Identify which cell holds the provided text, then report its (X, Y) central coordinate. 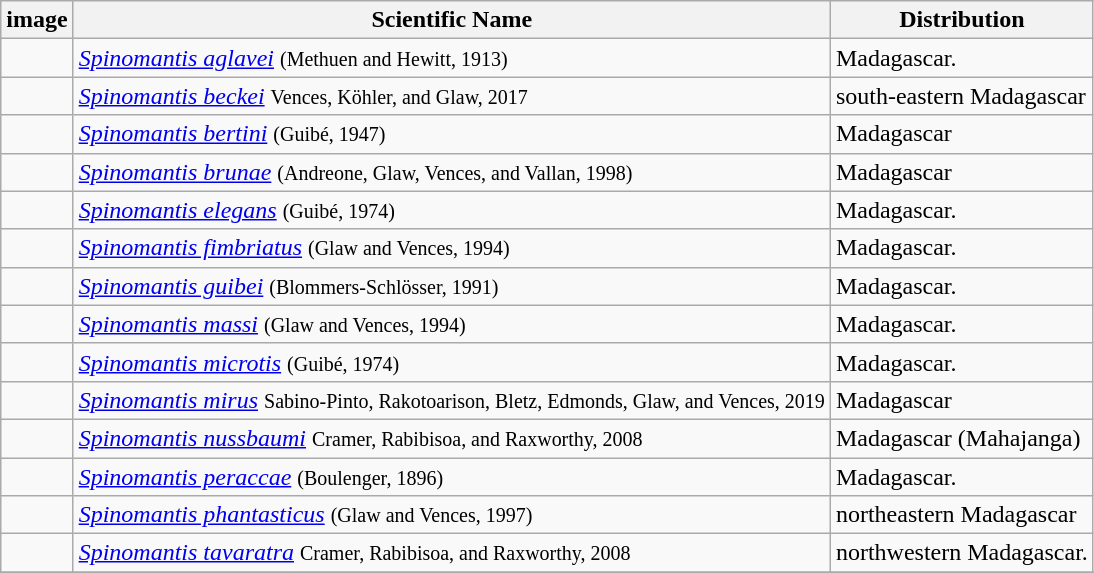
northwestern Madagascar. (962, 553)
Spinomantis brunae (Andreone, Glaw, Vences, and Vallan, 1998) (452, 172)
Spinomantis massi (Glaw and Vences, 1994) (452, 324)
Spinomantis bertini (Guibé, 1947) (452, 134)
Spinomantis phantasticus (Glaw and Vences, 1997) (452, 515)
south-eastern Madagascar (962, 96)
northeastern Madagascar (962, 515)
Spinomantis mirus Sabino-Pinto, Rakotoarison, Bletz, Edmonds, Glaw, and Vences, 2019 (452, 400)
Madagascar (Mahajanga) (962, 438)
Spinomantis peraccae (Boulenger, 1896) (452, 477)
Spinomantis tavaratra Cramer, Rabibisoa, and Raxworthy, 2008 (452, 553)
Spinomantis fimbriatus (Glaw and Vences, 1994) (452, 248)
Spinomantis elegans (Guibé, 1974) (452, 210)
Spinomantis nussbaumi Cramer, Rabibisoa, and Raxworthy, 2008 (452, 438)
Spinomantis microtis (Guibé, 1974) (452, 362)
Spinomantis beckei Vences, Köhler, and Glaw, 2017 (452, 96)
Distribution (962, 20)
Spinomantis aglavei (Methuen and Hewitt, 1913) (452, 58)
image (37, 20)
Spinomantis guibei (Blommers-Schlösser, 1991) (452, 286)
Scientific Name (452, 20)
